Return (X, Y) of the center of cell containing provided text 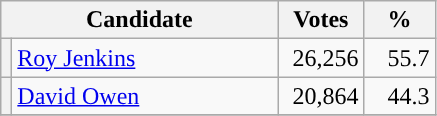
55.7 (400, 58)
Roy Jenkins (145, 58)
% (400, 20)
David Owen (145, 96)
44.3 (400, 96)
Votes (321, 20)
20,864 (321, 96)
Candidate (140, 20)
26,256 (321, 58)
